Output the (x, y) coordinate of the center of the cell containing the given text.  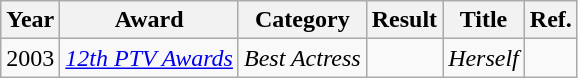
Best Actress (302, 58)
Year (30, 20)
Ref. (550, 20)
Award (150, 20)
Category (302, 20)
2003 (30, 58)
Herself (484, 58)
12th PTV Awards (150, 58)
Title (484, 20)
Result (404, 20)
